Pinpoint the cell where the given text exists, returning its (x, y) midpoint coordinate. 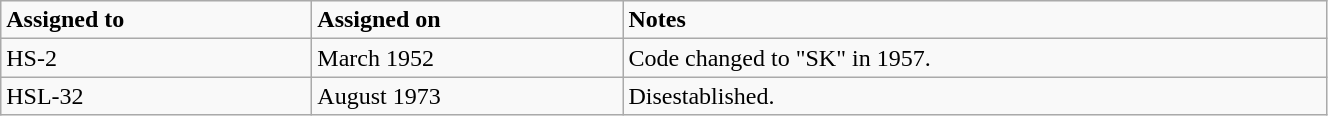
HS-2 (156, 58)
HSL-32 (156, 96)
March 1952 (468, 58)
Assigned to (156, 20)
Code changed to "SK" in 1957. (975, 58)
Notes (975, 20)
Disestablished. (975, 96)
Assigned on (468, 20)
August 1973 (468, 96)
